Detect which cell encompasses the target text, then output its [X, Y] center coordinate. 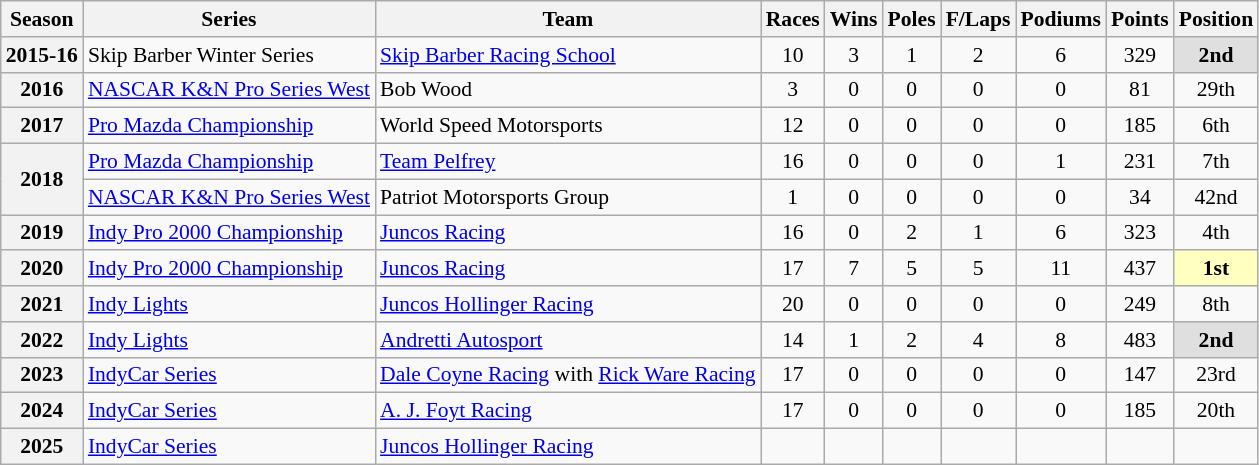
Team [568, 19]
42nd [1216, 197]
2023 [42, 375]
Wins [854, 19]
81 [1140, 90]
8 [1062, 340]
7th [1216, 162]
2017 [42, 126]
8th [1216, 304]
10 [793, 55]
11 [1062, 269]
Skip Barber Racing School [568, 55]
Dale Coyne Racing with Rick Ware Racing [568, 375]
7 [854, 269]
2022 [42, 340]
Team Pelfrey [568, 162]
Patriot Motorsports Group [568, 197]
2024 [42, 411]
29th [1216, 90]
A. J. Foyt Racing [568, 411]
34 [1140, 197]
World Speed Motorsports [568, 126]
20 [793, 304]
6th [1216, 126]
Season [42, 19]
Position [1216, 19]
Series [229, 19]
Points [1140, 19]
483 [1140, 340]
2018 [42, 180]
4 [978, 340]
249 [1140, 304]
147 [1140, 375]
12 [793, 126]
Poles [912, 19]
Bob Wood [568, 90]
2025 [42, 447]
Skip Barber Winter Series [229, 55]
323 [1140, 233]
Andretti Autosport [568, 340]
23rd [1216, 375]
F/Laps [978, 19]
Races [793, 19]
Podiums [1062, 19]
2020 [42, 269]
1st [1216, 269]
437 [1140, 269]
2021 [42, 304]
20th [1216, 411]
2019 [42, 233]
231 [1140, 162]
2016 [42, 90]
2015-16 [42, 55]
14 [793, 340]
329 [1140, 55]
4th [1216, 233]
